Output the [X, Y] coordinate of the center of the cell containing the given text.  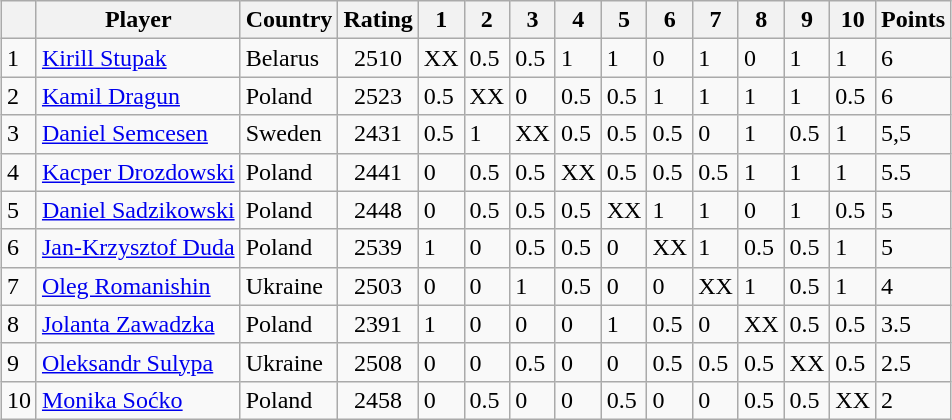
Country [289, 20]
2431 [378, 134]
2539 [378, 248]
2.5 [914, 362]
2510 [378, 58]
Daniel Sadzikowski [138, 210]
Jan-Krzysztof Duda [138, 248]
2448 [378, 210]
Jolanta Zawadzka [138, 324]
Daniel Semcesen [138, 134]
5.5 [914, 172]
Sweden [289, 134]
2458 [378, 400]
Points [914, 20]
Player [138, 20]
3.5 [914, 324]
2503 [378, 286]
Kirill Stupak [138, 58]
2523 [378, 96]
2391 [378, 324]
Kamil Dragun [138, 96]
Oleg Romanishin [138, 286]
Kacper Drozdowski [138, 172]
Belarus [289, 58]
2441 [378, 172]
5,5 [914, 134]
Rating [378, 20]
Oleksandr Sulypa [138, 362]
Monika Soćko [138, 400]
2508 [378, 362]
